Scan for the cell matching the given text and deliver its (x, y) coordinate at center. 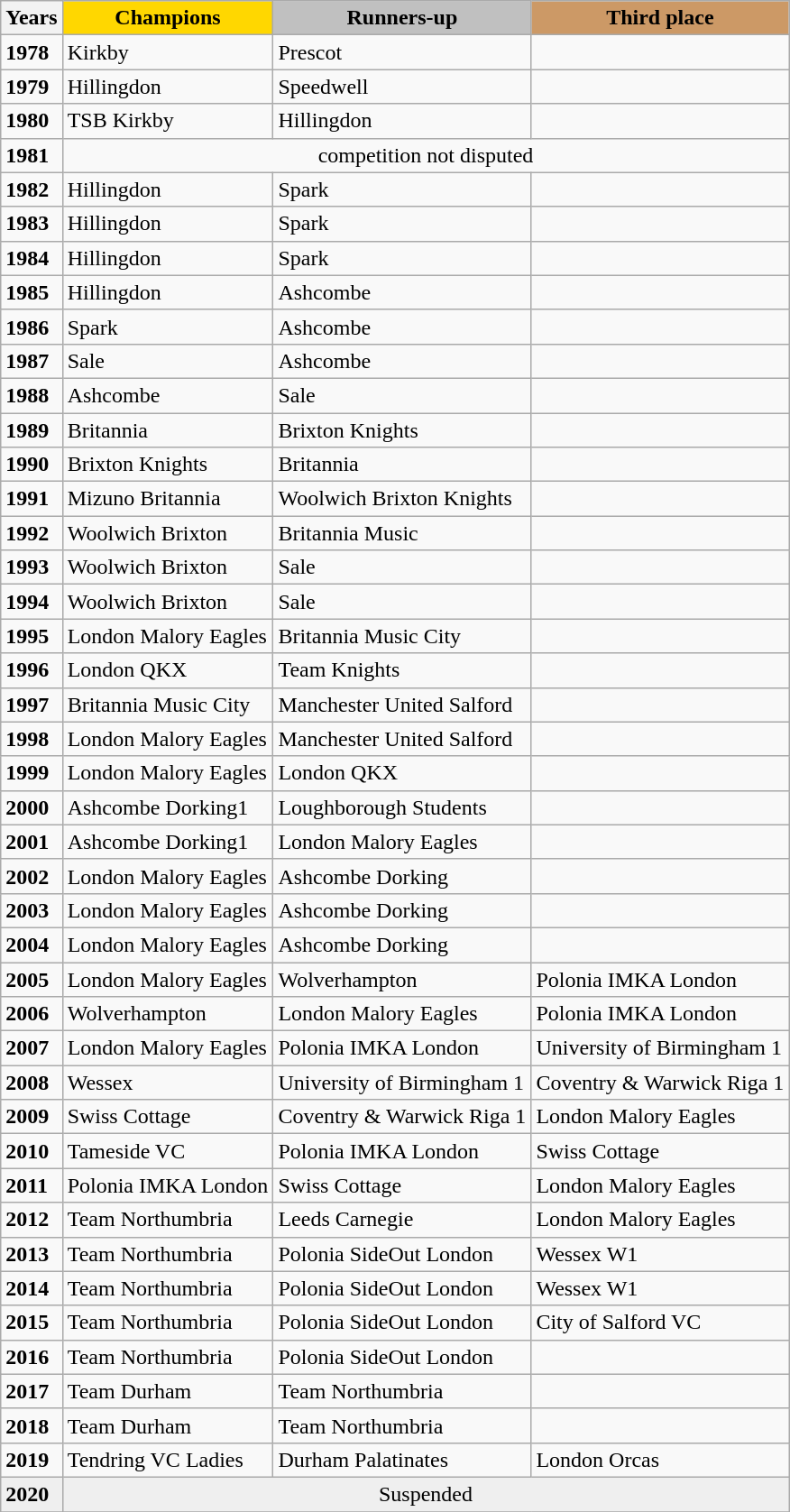
Durham Palatinates (402, 1460)
2015 (32, 1323)
Britannia Music (402, 533)
1979 (32, 87)
2020 (32, 1494)
1992 (32, 533)
2001 (32, 842)
2002 (32, 876)
1988 (32, 395)
2013 (32, 1254)
Prescot (402, 52)
2004 (32, 945)
Runners-up (402, 18)
1989 (32, 430)
1980 (32, 121)
1986 (32, 327)
Years (32, 18)
Third place (660, 18)
Champions (168, 18)
1998 (32, 739)
Loughborough Students (402, 807)
Tendring VC Ladies (168, 1460)
1999 (32, 773)
1993 (32, 567)
Team Knights (402, 670)
TSB Kirkby (168, 121)
1987 (32, 361)
1981 (32, 155)
1996 (32, 670)
1985 (32, 292)
1997 (32, 705)
2016 (32, 1357)
2019 (32, 1460)
City of Salford VC (660, 1323)
competition not disputed (426, 155)
2008 (32, 1083)
2018 (32, 1425)
Wessex (168, 1083)
2014 (32, 1288)
1994 (32, 602)
2000 (32, 807)
2005 (32, 979)
2011 (32, 1185)
Speedwell (402, 87)
Leeds Carnegie (402, 1220)
Suspended (426, 1494)
Woolwich Brixton Knights (402, 499)
1991 (32, 499)
2012 (32, 1220)
Kirkby (168, 52)
1995 (32, 636)
2003 (32, 910)
Tameside VC (168, 1151)
2007 (32, 1048)
1984 (32, 258)
Mizuno Britannia (168, 499)
1978 (32, 52)
London Orcas (660, 1460)
1990 (32, 465)
2006 (32, 1014)
2010 (32, 1151)
1983 (32, 224)
1982 (32, 189)
2017 (32, 1391)
2009 (32, 1117)
